Scan for the cell matching the given text and deliver its (X, Y) coordinate at center. 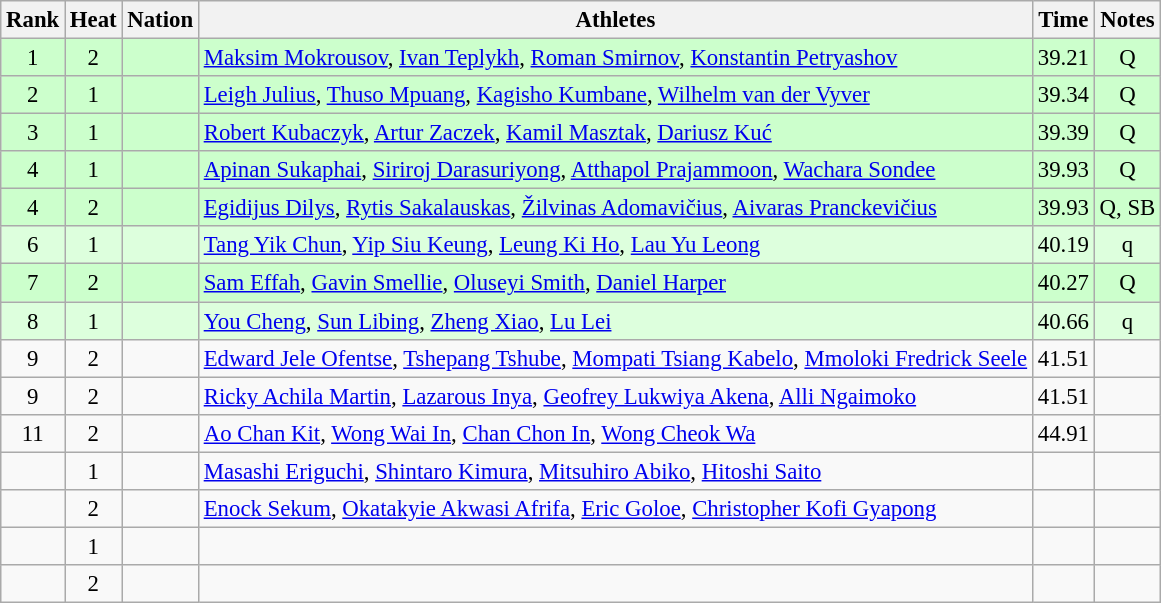
39.39 (1063, 133)
Maksim Mokrousov, Ivan Teplykh, Roman Smirnov, Konstantin Petryashov (615, 58)
7 (33, 283)
11 (33, 433)
Time (1063, 20)
Ricky Achila Martin, Lazarous Inya, Geofrey Lukwiya Akena, Alli Ngaimoko (615, 396)
Rank (33, 20)
3 (33, 133)
8 (33, 321)
Nation (160, 20)
Q, SB (1127, 208)
6 (33, 245)
Sam Effah, Gavin Smellie, Oluseyi Smith, Daniel Harper (615, 283)
Edward Jele Ofentse, Tshepang Tshube, Mompati Tsiang Kabelo, Mmoloki Fredrick Seele (615, 358)
Heat (94, 20)
Leigh Julius, Thuso Mpuang, Kagisho Kumbane, Wilhelm van der Vyver (615, 95)
Athletes (615, 20)
Egidijus Dilys, Rytis Sakalauskas, Žilvinas Adomavičius, Aivaras Pranckevičius (615, 208)
39.21 (1063, 58)
39.34 (1063, 95)
Apinan Sukaphai, Siriroj Darasuriyong, Atthapol Prajammoon, Wachara Sondee (615, 170)
You Cheng, Sun Libing, Zheng Xiao, Lu Lei (615, 321)
44.91 (1063, 433)
Notes (1127, 20)
40.27 (1063, 283)
Tang Yik Chun, Yip Siu Keung, Leung Ki Ho, Lau Yu Leong (615, 245)
Robert Kubaczyk, Artur Zaczek, Kamil Masztak, Dariusz Kuć (615, 133)
Ao Chan Kit, Wong Wai In, Chan Chon In, Wong Cheok Wa (615, 433)
Enock Sekum, Okatakyie Akwasi Afrifa, Eric Goloe, Christopher Kofi Gyapong (615, 509)
Masashi Eriguchi, Shintaro Kimura, Mitsuhiro Abiko, Hitoshi Saito (615, 471)
40.66 (1063, 321)
40.19 (1063, 245)
